Return [x, y] of the center of cell containing provided text 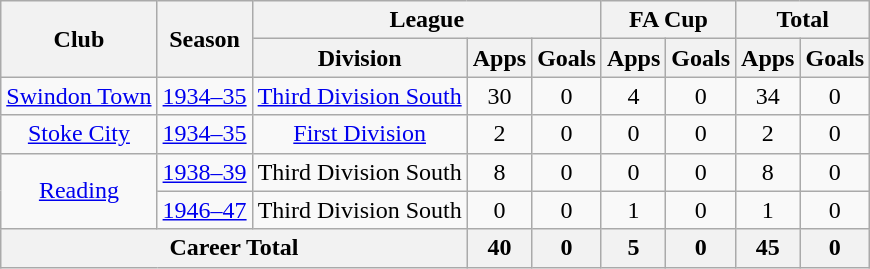
40 [499, 248]
1946–47 [204, 210]
Stoke City [79, 134]
Swindon Town [79, 96]
Career Total [234, 248]
5 [633, 248]
First Division [360, 134]
45 [768, 248]
4 [633, 96]
League [426, 20]
1938–39 [204, 172]
30 [499, 96]
Season [204, 39]
Reading [79, 191]
Division [360, 58]
FA Cup [668, 20]
34 [768, 96]
Total [803, 20]
Club [79, 39]
